Locate the cell with the specified text and output its [x, y] center coordinate. 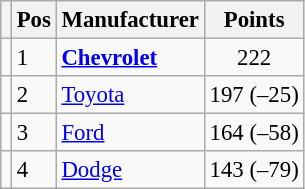
143 (–79) [254, 170]
Ford [130, 133]
Chevrolet [130, 58]
222 [254, 58]
Dodge [130, 170]
Points [254, 20]
1 [34, 58]
Manufacturer [130, 20]
4 [34, 170]
Toyota [130, 95]
2 [34, 95]
197 (–25) [254, 95]
Pos [34, 20]
3 [34, 133]
164 (–58) [254, 133]
